Identify which cell holds the provided text, then report its (X, Y) central coordinate. 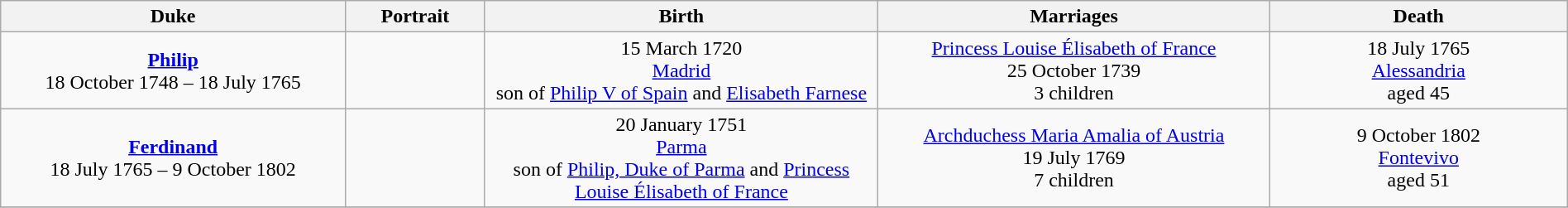
Princess Louise Élisabeth of France25 October 17393 children (1074, 70)
Portrait (415, 17)
15 March 1720Madrid son of Philip V of Spain and Elisabeth Farnese (681, 70)
9 October 1802Fontevivoaged 51 (1418, 157)
18 July 1765Alessandriaaged 45 (1418, 70)
Duke (174, 17)
Birth (681, 17)
Philip18 October 1748 – 18 July 1765 (174, 70)
Archduchess Maria Amalia of Austria19 July 17697 children (1074, 157)
Death (1418, 17)
Ferdinand18 July 1765 – 9 October 1802 (174, 157)
20 January 1751Parmason of Philip, Duke of Parma and Princess Louise Élisabeth of France (681, 157)
Marriages (1074, 17)
